For the text-containing cell, return its midpoint in (X, Y) coordinate format. 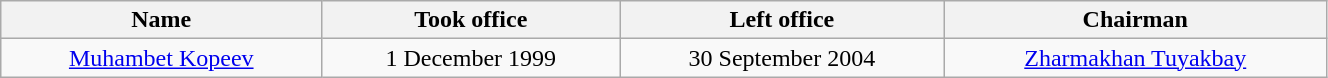
1 December 1999 (471, 58)
30 September 2004 (782, 58)
Took office (471, 20)
Chairman (1135, 20)
Left office (782, 20)
Zharmakhan Tuyakbay (1135, 58)
Muhambet Kopeev (162, 58)
Name (162, 20)
